Scan for the cell matching the given text and deliver its [x, y] coordinate at center. 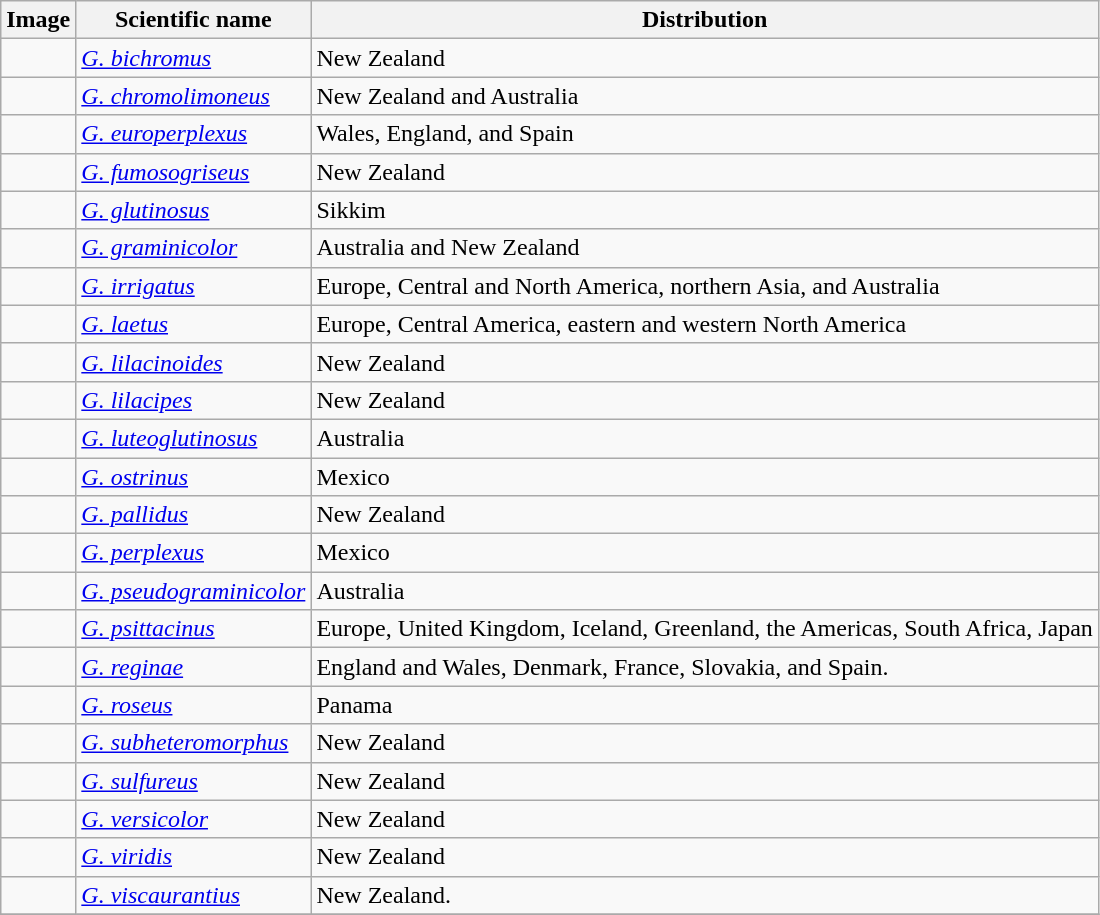
England and Wales, Denmark, France, Slovakia, and Spain. [705, 667]
Europe, Central and North America, northern Asia, and Australia [705, 286]
G. europerplexus [194, 134]
G. laetus [194, 324]
Europe, Central America, eastern and western North America [705, 324]
G. bichromus [194, 58]
G. viscaurantius [194, 895]
G. fumosogriseus [194, 172]
G. psittacinus [194, 629]
G. irrigatus [194, 286]
Australia and New Zealand [705, 248]
G. sulfureus [194, 781]
Wales, England, and Spain [705, 134]
Sikkim [705, 210]
G. perplexus [194, 553]
G. viridis [194, 857]
G. versicolor [194, 819]
G. lilacipes [194, 400]
G. glutinosus [194, 210]
G. lilacinoides [194, 362]
Distribution [705, 20]
G. pallidus [194, 515]
G. subheteromorphus [194, 743]
New Zealand and Australia [705, 96]
New Zealand. [705, 895]
Panama [705, 705]
G. chromolimoneus [194, 96]
G. ostrinus [194, 477]
G. reginae [194, 667]
Scientific name [194, 20]
G. roseus [194, 705]
G. graminicolor [194, 248]
G. luteoglutinosus [194, 438]
Europe, United Kingdom, Iceland, Greenland, the Americas, South Africa, Japan [705, 629]
Image [38, 20]
G. pseudograminicolor [194, 591]
